Return [x, y] of the center of cell containing provided text 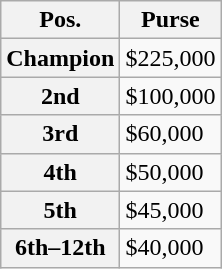
$225,000 [170, 58]
$45,000 [170, 210]
2nd [60, 96]
5th [60, 210]
Champion [60, 58]
$40,000 [170, 248]
$100,000 [170, 96]
$50,000 [170, 172]
Purse [170, 20]
3rd [60, 134]
6th–12th [60, 248]
Pos. [60, 20]
$60,000 [170, 134]
4th [60, 172]
